Search for the cell housing the specified text and yield its (x, y) center coordinate. 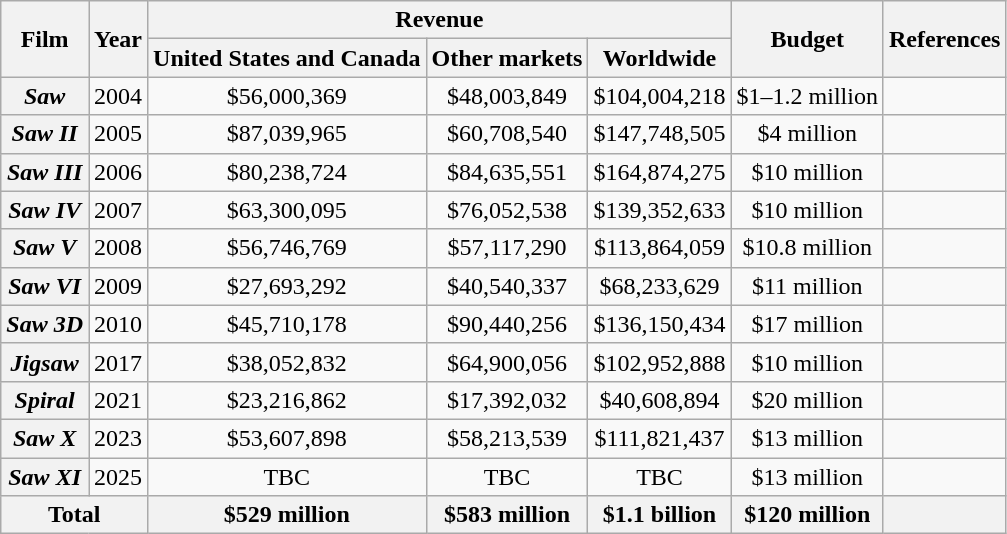
$57,117,290 (507, 248)
2017 (118, 362)
$40,540,337 (507, 286)
$1–1.2 million (807, 96)
$529 million (287, 515)
2005 (118, 134)
$164,874,275 (660, 172)
Saw V (45, 248)
$11 million (807, 286)
$104,004,218 (660, 96)
$64,900,056 (507, 362)
$56,746,769 (287, 248)
Film (45, 39)
$45,710,178 (287, 324)
$139,352,633 (660, 210)
Saw X (45, 438)
$80,238,724 (287, 172)
$147,748,505 (660, 134)
$58,213,539 (507, 438)
$113,864,059 (660, 248)
$4 million (807, 134)
$60,708,540 (507, 134)
$23,216,862 (287, 400)
2009 (118, 286)
$40,608,894 (660, 400)
$90,440,256 (507, 324)
Saw 3D (45, 324)
2010 (118, 324)
$1.1 billion (660, 515)
2025 (118, 477)
Saw XI (45, 477)
Spiral (45, 400)
$111,821,437 (660, 438)
2008 (118, 248)
2023 (118, 438)
2021 (118, 400)
Saw II (45, 134)
2004 (118, 96)
Other markets (507, 58)
$84,635,551 (507, 172)
2007 (118, 210)
$17,392,032 (507, 400)
2006 (118, 172)
United States and Canada (287, 58)
Budget (807, 39)
Worldwide (660, 58)
Revenue (440, 20)
$17 million (807, 324)
References (944, 39)
Saw III (45, 172)
Total (74, 515)
$102,952,888 (660, 362)
$20 million (807, 400)
$583 million (507, 515)
$63,300,095 (287, 210)
Saw IV (45, 210)
$27,693,292 (287, 286)
$120 million (807, 515)
$87,039,965 (287, 134)
$48,003,849 (507, 96)
$56,000,369 (287, 96)
Saw (45, 96)
Saw VI (45, 286)
Year (118, 39)
$53,607,898 (287, 438)
Jigsaw (45, 362)
$136,150,434 (660, 324)
$76,052,538 (507, 210)
$68,233,629 (660, 286)
$38,052,832 (287, 362)
$10.8 million (807, 248)
